Find where the given text appears and provide that cell's center as [X, Y] coordinate. 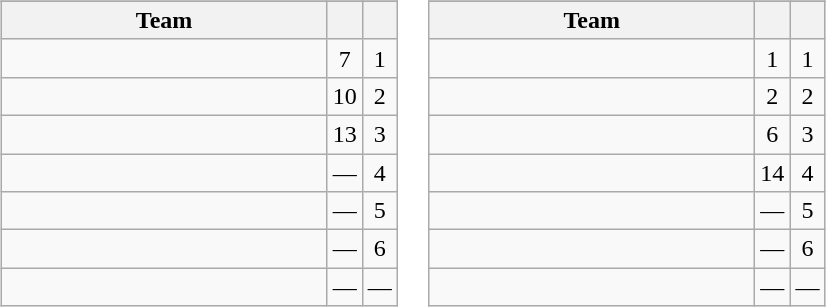
14 [772, 173]
10 [344, 96]
13 [344, 134]
7 [344, 58]
